Find where the given text appears and provide that cell's center as (x, y) coordinate. 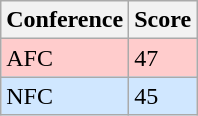
Score (163, 20)
47 (163, 58)
Conference (65, 20)
45 (163, 96)
NFC (65, 96)
AFC (65, 58)
